Detect which cell encompasses the target text, then output its [x, y] center coordinate. 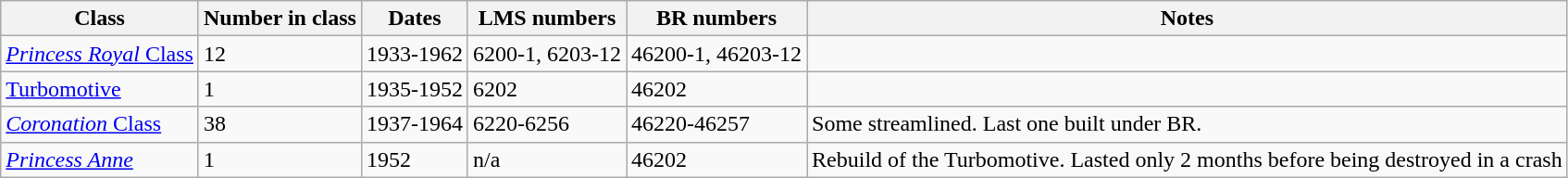
Number in class [280, 19]
Rebuild of the Turbomotive. Lasted only 2 months before being destroyed in a crash [1188, 159]
46200-1, 46203-12 [716, 54]
6202 [546, 89]
Coronation Class [100, 124]
BR numbers [716, 19]
Class [100, 19]
Turbomotive [100, 89]
1952 [415, 159]
6220-6256 [546, 124]
Some streamlined. Last one built under BR. [1188, 124]
6200-1, 6203-12 [546, 54]
1935-1952 [415, 89]
1937-1964 [415, 124]
Dates [415, 19]
Princess Royal Class [100, 54]
38 [280, 124]
1933-1962 [415, 54]
Notes [1188, 19]
LMS numbers [546, 19]
46220-46257 [716, 124]
12 [280, 54]
Princess Anne [100, 159]
n/a [546, 159]
